Pinpoint the cell where the given text exists, returning its [X, Y] midpoint coordinate. 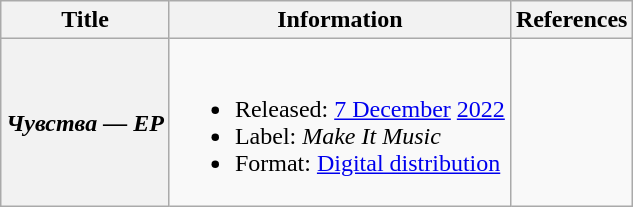
References [572, 20]
Чувства — EP [86, 122]
Information [340, 20]
Released: 7 December 2022Label: Make It MusicFormat: Digital distribution [340, 122]
Title [86, 20]
